Capture the cell that displays the provided text and extract its (X, Y) central coordinate. 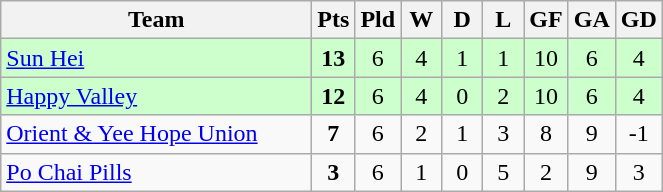
-1 (638, 134)
13 (334, 58)
GD (638, 20)
D (462, 20)
L (504, 20)
Orient & Yee Hope Union (156, 134)
7 (334, 134)
GF (546, 20)
Pld (378, 20)
Team (156, 20)
W (422, 20)
12 (334, 96)
GA (592, 20)
Po Chai Pills (156, 172)
Sun Hei (156, 58)
Pts (334, 20)
Happy Valley (156, 96)
5 (504, 172)
8 (546, 134)
